Output the [X, Y] coordinate of the center of the cell containing the given text.  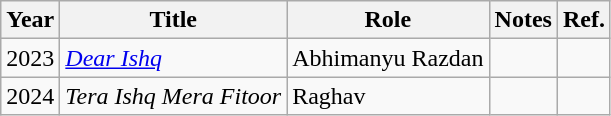
Ref. [584, 20]
Abhimanyu Razdan [388, 58]
Role [388, 20]
2024 [30, 96]
2023 [30, 58]
Year [30, 20]
Dear Ishq [174, 58]
Tera Ishq Mera Fitoor [174, 96]
Notes [523, 20]
Raghav [388, 96]
Title [174, 20]
